Provide the [X, Y] coordinate of the cell's center where the given text is located.  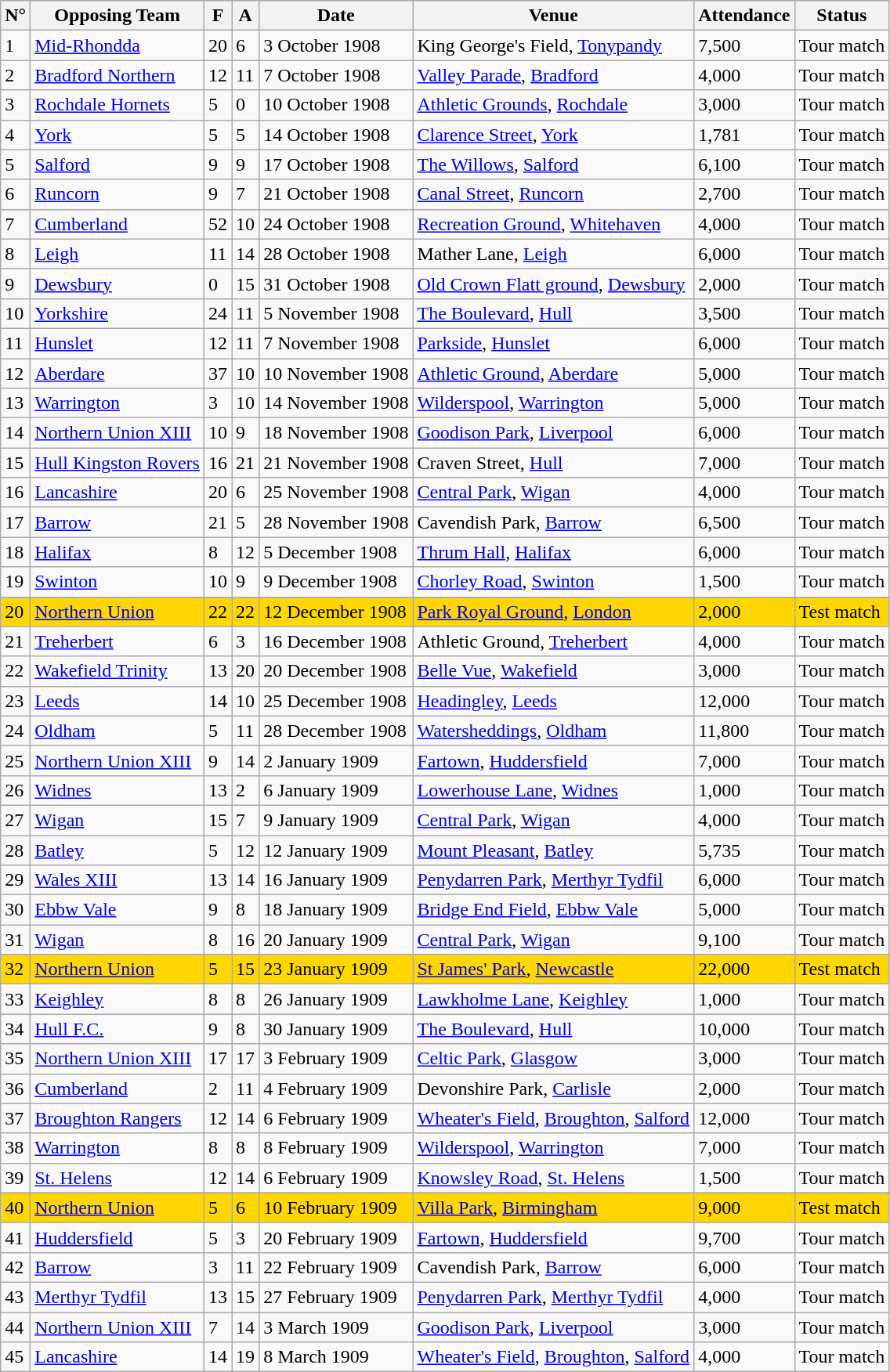
1 [16, 45]
2 January 1909 [336, 760]
Venue [553, 16]
Bridge End Field, Ebbw Vale [553, 910]
29 [16, 880]
7 November 1908 [336, 343]
Devonshire Park, Carlisle [553, 1089]
Swinton [118, 582]
Mid-Rhondda [118, 45]
8 February 1909 [336, 1148]
12 December 1908 [336, 612]
30 [16, 910]
Widnes [118, 790]
9,100 [744, 940]
24 October 1908 [336, 224]
10 November 1908 [336, 374]
34 [16, 1029]
22 February 1909 [336, 1267]
4 February 1909 [336, 1089]
Runcorn [118, 194]
21 October 1908 [336, 194]
6,100 [744, 164]
3 March 1909 [336, 1327]
16 January 1909 [336, 880]
3 October 1908 [336, 45]
20 December 1908 [336, 671]
9 December 1908 [336, 582]
26 [16, 790]
14 November 1908 [336, 403]
Craven Street, Hull [553, 463]
32 [16, 969]
18 November 1908 [336, 433]
40 [16, 1208]
Hull Kingston Rovers [118, 463]
36 [16, 1089]
Treherbert [118, 641]
6 January 1909 [336, 790]
28 October 1908 [336, 254]
14 October 1908 [336, 135]
23 [16, 701]
1,781 [744, 135]
11,800 [744, 731]
Status [841, 16]
Halifax [118, 552]
St James' Park, Newcastle [553, 969]
Attendance [744, 16]
Watersheddings, Oldham [553, 731]
7,500 [744, 45]
Recreation Ground, Whitehaven [553, 224]
44 [16, 1327]
9,000 [744, 1208]
Leeds [118, 701]
43 [16, 1297]
Mount Pleasant, Batley [553, 850]
27 February 1909 [336, 1297]
Broughton Rangers [118, 1118]
26 January 1909 [336, 999]
31 October 1908 [336, 283]
Headingley, Leeds [553, 701]
Valley Parade, Bradford [553, 75]
Rochdale Hornets [118, 105]
Thrum Hall, Halifax [553, 552]
Belle Vue, Wakefield [553, 671]
39 [16, 1178]
28 November 1908 [336, 522]
Celtic Park, Glasgow [553, 1059]
Canal Street, Runcorn [553, 194]
Parkside, Hunslet [553, 343]
30 January 1909 [336, 1029]
5 December 1908 [336, 552]
Hunslet [118, 343]
12 January 1909 [336, 850]
8 March 1909 [336, 1357]
9 January 1909 [336, 820]
Lawkholme Lane, Keighley [553, 999]
Mather Lane, Leigh [553, 254]
4 [16, 135]
Park Royal Ground, London [553, 612]
23 January 1909 [336, 969]
Aberdare [118, 374]
25 [16, 760]
Yorkshire [118, 313]
Old Crown Flatt ground, Dewsbury [553, 283]
Villa Park, Birmingham [553, 1208]
Huddersfield [118, 1237]
St. Helens [118, 1178]
38 [16, 1148]
7 October 1908 [336, 75]
28 [16, 850]
Chorley Road, Swinton [553, 582]
45 [16, 1357]
Athletic Ground, Aberdare [553, 374]
22,000 [744, 969]
Keighley [118, 999]
10,000 [744, 1029]
31 [16, 940]
25 November 1908 [336, 493]
Athletic Grounds, Rochdale [553, 105]
Merthyr Tydfil [118, 1297]
27 [16, 820]
Bradford Northern [118, 75]
20 February 1909 [336, 1237]
King George's Field, Tonypandy [553, 45]
5 November 1908 [336, 313]
35 [16, 1059]
Hull F.C. [118, 1029]
Batley [118, 850]
21 November 1908 [336, 463]
10 February 1909 [336, 1208]
F [218, 16]
3,500 [744, 313]
Salford [118, 164]
Date [336, 16]
18 [16, 552]
16 December 1908 [336, 641]
N° [16, 16]
Knowsley Road, St. Helens [553, 1178]
Wales XIII [118, 880]
20 January 1909 [336, 940]
2,700 [744, 194]
6,500 [744, 522]
Dewsbury [118, 283]
42 [16, 1267]
25 December 1908 [336, 701]
Opposing Team [118, 16]
17 October 1908 [336, 164]
A [246, 16]
Lowerhouse Lane, Widnes [553, 790]
52 [218, 224]
9,700 [744, 1237]
Clarence Street, York [553, 135]
33 [16, 999]
10 October 1908 [336, 105]
The Willows, Salford [553, 164]
18 January 1909 [336, 910]
41 [16, 1237]
York [118, 135]
28 December 1908 [336, 731]
Wakefield Trinity [118, 671]
Oldham [118, 731]
Leigh [118, 254]
Ebbw Vale [118, 910]
5,735 [744, 850]
Athletic Ground, Treherbert [553, 641]
3 February 1909 [336, 1059]
